Return (x, y) of the center of cell containing provided text 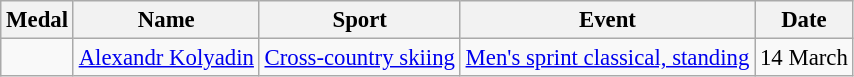
Cross-country skiing (360, 58)
Sport (360, 20)
Medal (38, 20)
Event (607, 20)
Date (804, 20)
Alexandr Kolyadin (166, 58)
Men's sprint classical, standing (607, 58)
14 March (804, 58)
Name (166, 20)
